Locate the cell with the specified text and output its (X, Y) center coordinate. 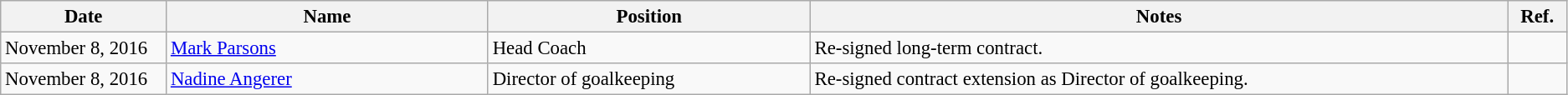
Nadine Angerer (328, 79)
Date (84, 17)
Head Coach (649, 48)
Position (649, 17)
Mark Parsons (328, 48)
Director of goalkeeping (649, 79)
Notes (1159, 17)
Name (328, 17)
Ref. (1538, 17)
Re-signed long-term contract. (1159, 48)
Re-signed contract extension as Director of goalkeeping. (1159, 79)
